For the text-containing cell, return its midpoint in [X, Y] coordinate format. 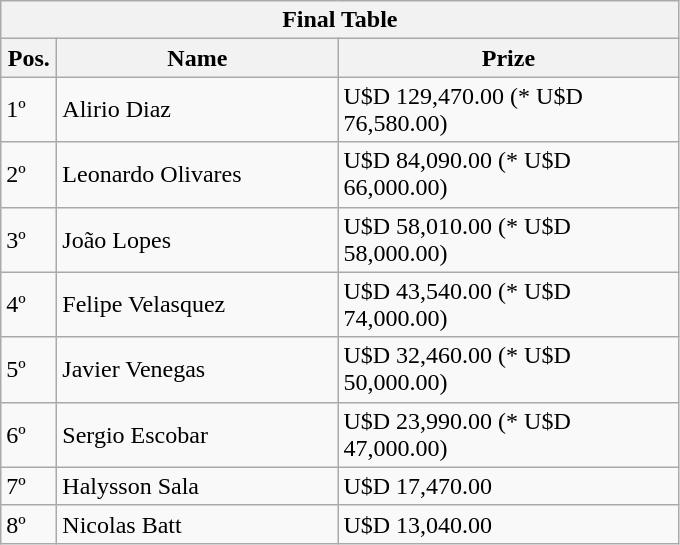
U$D 58,010.00 (* U$D 58,000.00) [508, 240]
3º [29, 240]
U$D 84,090.00 (* U$D 66,000.00) [508, 174]
6º [29, 434]
8º [29, 524]
Alirio Diaz [198, 110]
5º [29, 370]
Sergio Escobar [198, 434]
João Lopes [198, 240]
U$D 43,540.00 (* U$D 74,000.00) [508, 304]
U$D 32,460.00 (* U$D 50,000.00) [508, 370]
Halysson Sala [198, 486]
U$D 17,470.00 [508, 486]
U$D 129,470.00 (* U$D 76,580.00) [508, 110]
2º [29, 174]
Felipe Velasquez [198, 304]
U$D 23,990.00 (* U$D 47,000.00) [508, 434]
Nicolas Batt [198, 524]
Prize [508, 58]
Leonardo Olivares [198, 174]
Pos. [29, 58]
Javier Venegas [198, 370]
7º [29, 486]
U$D 13,040.00 [508, 524]
Final Table [340, 20]
1º [29, 110]
4º [29, 304]
Name [198, 58]
